From the cell containing the given text, extract its center point as [X, Y] coordinate. 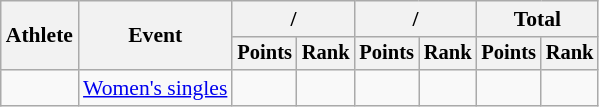
Total [537, 19]
Athlete [40, 36]
Event [155, 36]
Women's singles [155, 88]
